Pinpoint the cell where the given text exists, returning its [x, y] midpoint coordinate. 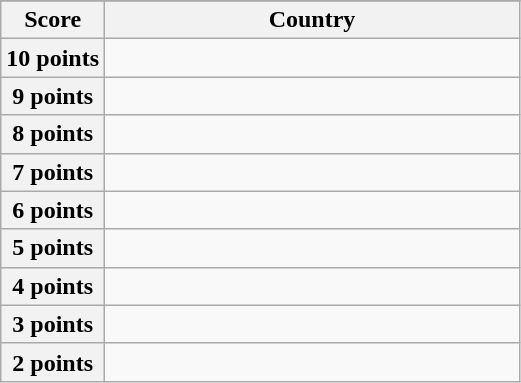
9 points [53, 96]
5 points [53, 248]
10 points [53, 58]
4 points [53, 286]
8 points [53, 134]
Score [53, 20]
Country [312, 20]
3 points [53, 324]
7 points [53, 172]
6 points [53, 210]
2 points [53, 362]
